Provide the [x, y] coordinate of the cell's center where the given text is located.  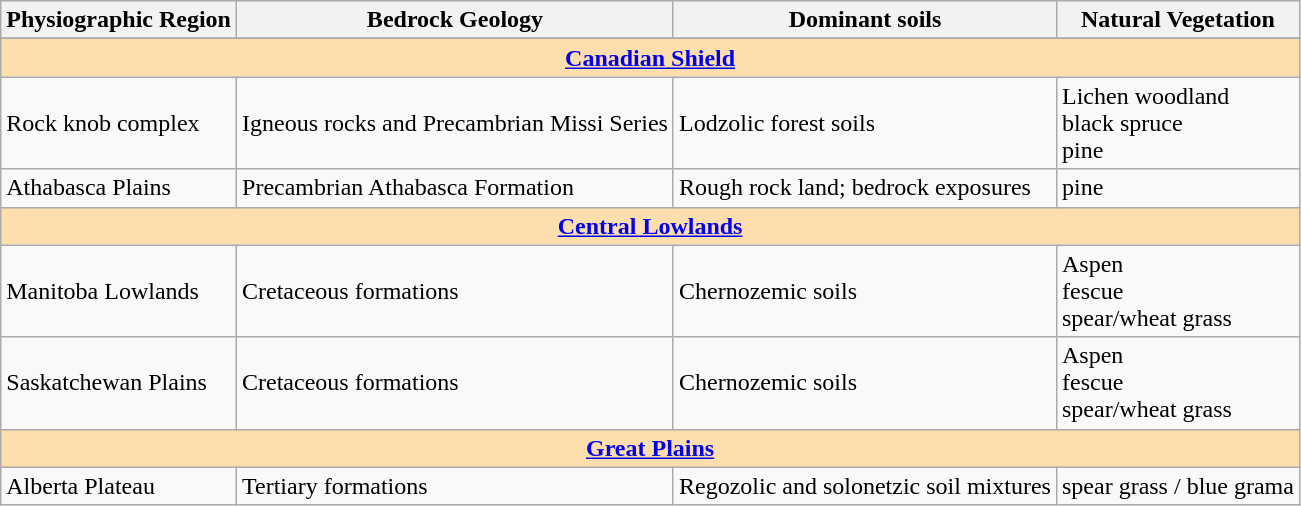
Saskatchewan Plains [119, 383]
Great Plains [650, 448]
Regozolic and solonetzic soil mixtures [864, 486]
Rock knob complex [119, 123]
Dominant soils [864, 20]
Physiographic Region [119, 20]
Lichen woodlandblack sprucepine [1178, 123]
Canadian Shield [650, 58]
Tertiary formations [456, 486]
pine [1178, 188]
spear grass / blue grama [1178, 486]
Rough rock land; bedrock exposures [864, 188]
Igneous rocks and Precambrian Missi Series [456, 123]
Athabasca Plains [119, 188]
Central Lowlands [650, 226]
Bedrock Geology [456, 20]
Manitoba Lowlands [119, 291]
Lodzolic forest soils [864, 123]
Natural Vegetation [1178, 20]
Precambrian Athabasca Formation [456, 188]
Alberta Plateau [119, 486]
